Find where the given text appears and provide that cell's center as (X, Y) coordinate. 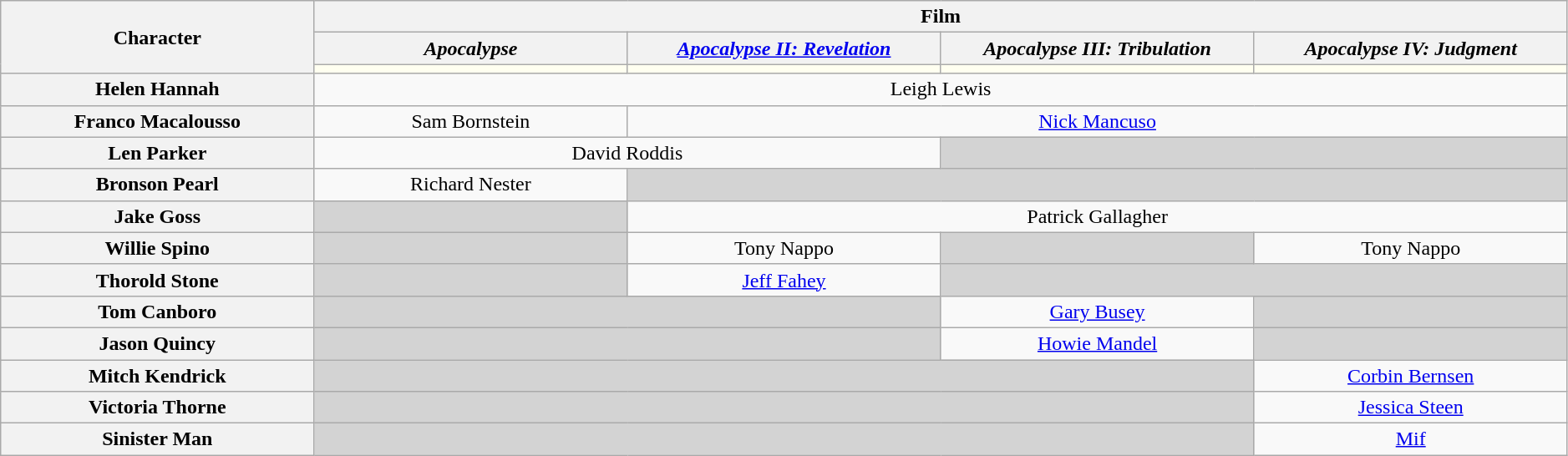
Jessica Steen (1410, 408)
Mitch Kendrick (157, 375)
Franco Macalousso (157, 121)
Apocalypse (471, 48)
Victoria Thorne (157, 408)
Thorold Stone (157, 280)
Sam Bornstein (471, 121)
Character (157, 37)
Jake Goss (157, 216)
Jason Quincy (157, 343)
Helen Hannah (157, 89)
Richard Nester (471, 185)
Gary Busey (1098, 312)
Patrick Gallagher (1098, 216)
Sinister Man (157, 439)
Corbin Bernsen (1410, 375)
David Roddis (627, 153)
Nick Mancuso (1098, 121)
Bronson Pearl (157, 185)
Mif (1410, 439)
Apocalypse II: Revelation (784, 48)
Howie Mandel (1098, 343)
Apocalypse IV: Judgment (1410, 48)
Tom Canboro (157, 312)
Leigh Lewis (941, 89)
Willie Spino (157, 248)
Jeff Fahey (784, 280)
Apocalypse III: Tribulation (1098, 48)
Film (941, 17)
Len Parker (157, 153)
